Output the (x, y) coordinate of the center of the cell containing the given text.  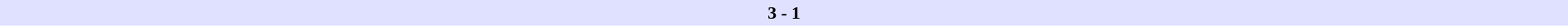
3 - 1 (784, 13)
